Output the [X, Y] coordinate of the center of the cell containing the given text.  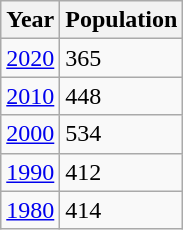
1980 [30, 210]
1990 [30, 172]
414 [122, 210]
534 [122, 134]
2000 [30, 134]
412 [122, 172]
Year [30, 20]
365 [122, 58]
Population [122, 20]
448 [122, 96]
2020 [30, 58]
2010 [30, 96]
